Extract the [x, y] coordinate from the center of the cell holding the provided text.  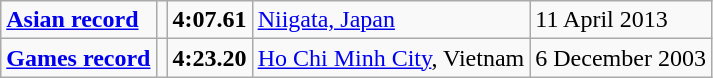
Niigata, Japan [391, 20]
Asian record [78, 20]
11 April 2013 [621, 20]
Games record [78, 58]
4:23.20 [210, 58]
4:07.61 [210, 20]
6 December 2003 [621, 58]
Ho Chi Minh City, Vietnam [391, 58]
